Return the (x, y) coordinate for the center point of the cell that contains the specified text.  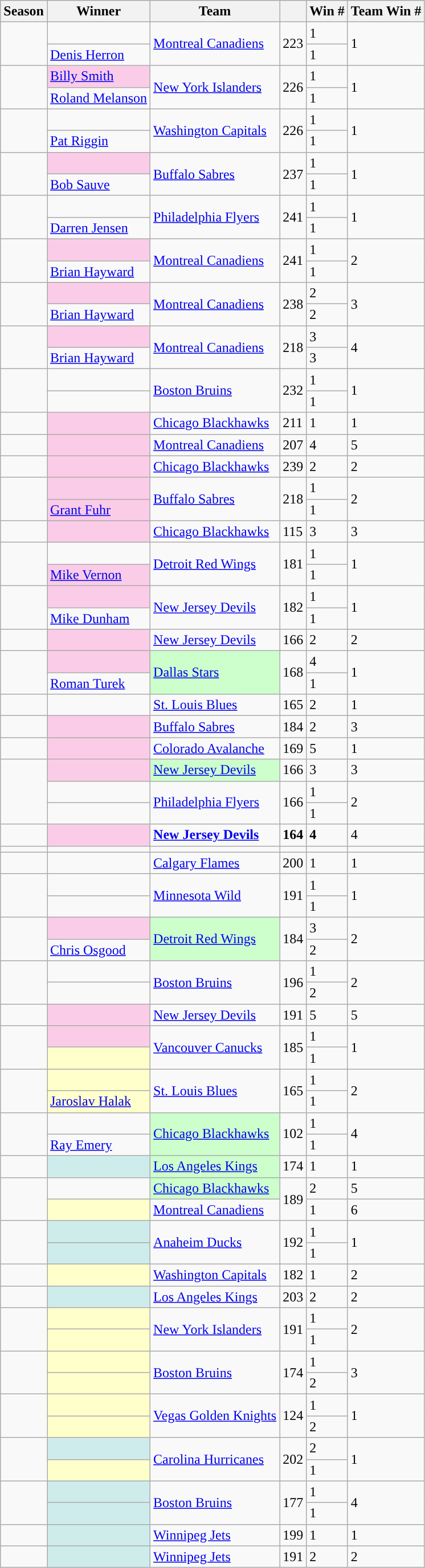
Win # (327, 11)
Season (24, 11)
Colorado Avalanche (215, 748)
Grant Fuhr (98, 510)
Anaheim Ducks (215, 1242)
Team Win # (386, 11)
Carolina Hurricanes (215, 1459)
232 (293, 391)
Billy Smith (98, 76)
202 (293, 1459)
211 (293, 423)
Roland Melanson (98, 98)
Denis Herron (98, 55)
Minnesota Wild (215, 895)
6 (386, 1210)
Ray Emery (98, 1145)
Mike Vernon (98, 575)
Pat Riggin (98, 141)
181 (293, 564)
223 (293, 44)
Vancouver Canucks (215, 1047)
185 (293, 1047)
192 (293, 1242)
169 (293, 748)
Dallas Stars (215, 673)
Mike Dunham (98, 618)
Bob Sauve (98, 185)
238 (293, 304)
Winner (98, 11)
Chris Osgood (98, 949)
207 (293, 445)
237 (293, 174)
239 (293, 466)
Jaroslav Halak (98, 1102)
164 (293, 835)
Team (215, 11)
203 (293, 1297)
196 (293, 982)
200 (293, 863)
189 (293, 1199)
Roman Turek (98, 683)
Calgary Flames (215, 863)
Darren Jensen (98, 228)
102 (293, 1134)
124 (293, 1416)
115 (293, 531)
168 (293, 673)
199 (293, 1535)
177 (293, 1503)
Vegas Golden Knights (215, 1416)
